Detect which cell encompasses the target text, then output its (X, Y) center coordinate. 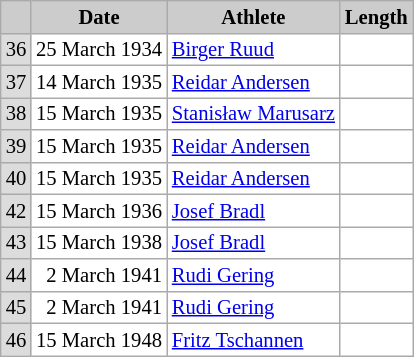
45 (16, 307)
44 (16, 274)
Length (376, 16)
42 (16, 210)
37 (16, 81)
Athlete (254, 16)
40 (16, 178)
46 (16, 339)
15 March 1938 (99, 242)
15 March 1936 (99, 210)
Date (99, 16)
14 March 1935 (99, 81)
36 (16, 49)
Birger Ruud (254, 49)
25 March 1934 (99, 49)
15 March 1948 (99, 339)
Stanisław Marusarz (254, 113)
39 (16, 146)
Fritz Tschannen (254, 339)
43 (16, 242)
38 (16, 113)
